Determine the [x, y] coordinate at the center of the cell enclosing the given text.  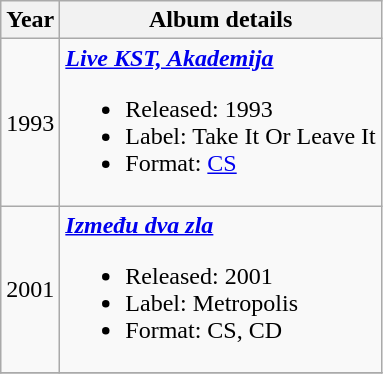
Live KST, AkademijaReleased: 1993Label: Take It Or Leave ItFormat: CS [220, 122]
1993 [30, 122]
2001 [30, 290]
Year [30, 20]
Album details [220, 20]
Između dva zlaReleased: 2001Label: MetropolisFormat: CS, CD [220, 290]
